From the cell containing the given text, extract its center point as [X, Y] coordinate. 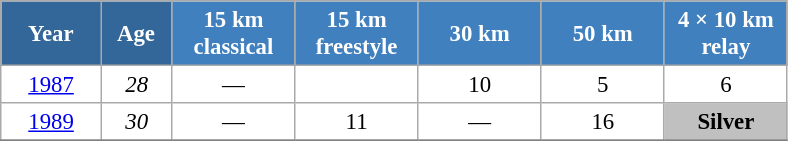
15 km freestyle [356, 34]
28 [136, 85]
10 [480, 85]
11 [356, 122]
30 km [480, 34]
Year [52, 34]
50 km [602, 34]
15 km classical [234, 34]
Age [136, 34]
Silver [726, 122]
1987 [52, 85]
5 [602, 85]
16 [602, 122]
30 [136, 122]
1989 [52, 122]
4 × 10 km relay [726, 34]
6 [726, 85]
